Search for the cell housing the specified text and yield its [X, Y] center coordinate. 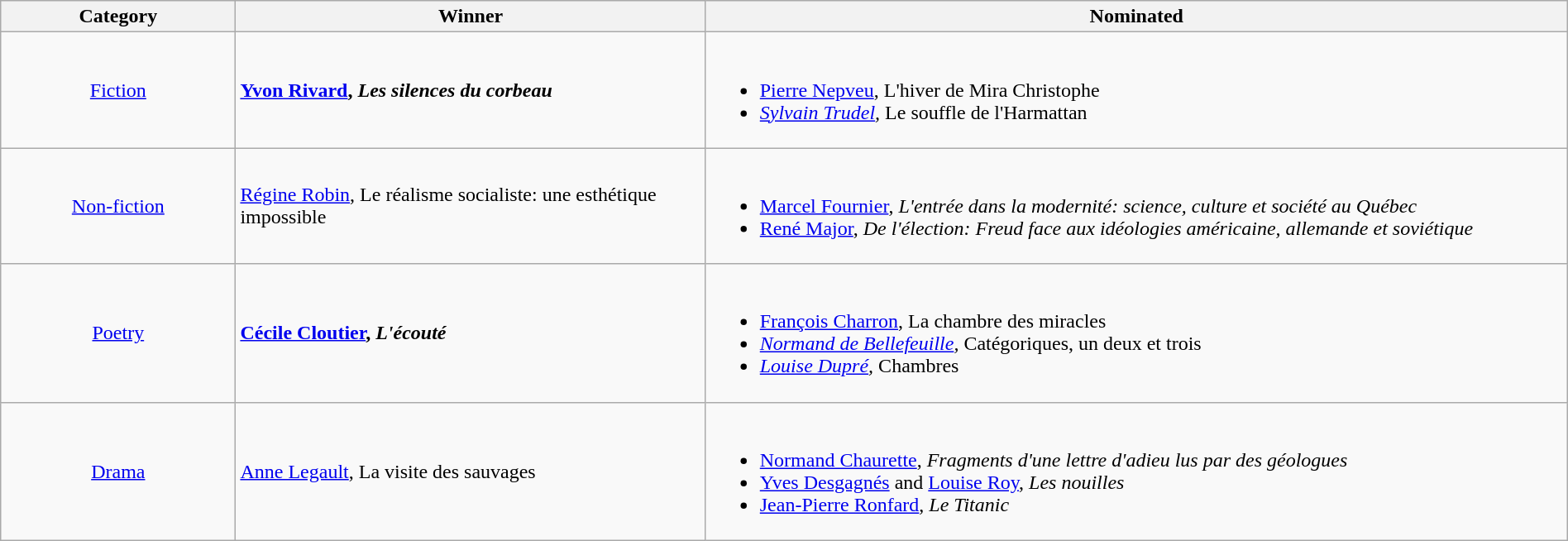
Nominated [1136, 17]
Non-fiction [118, 206]
Fiction [118, 90]
Winner [471, 17]
Poetry [118, 333]
Category [118, 17]
Anne Legault, La visite des sauvages [471, 472]
Yvon Rivard, Les silences du corbeau [471, 90]
Normand Chaurette, Fragments d'une lettre d'adieu lus par des géologuesYves Desgagnés and Louise Roy, Les nouillesJean-Pierre Ronfard, Le Titanic [1136, 472]
François Charron, La chambre des miraclesNormand de Bellefeuille, Catégoriques, un deux et troisLouise Dupré, Chambres [1136, 333]
Drama [118, 472]
Cécile Cloutier, L'écouté [471, 333]
Pierre Nepveu, L'hiver de Mira ChristopheSylvain Trudel, Le souffle de l'Harmattan [1136, 90]
Régine Robin, Le réalisme socialiste: une esthétique impossible [471, 206]
